Locate the cell with the specified text and output its [x, y] center coordinate. 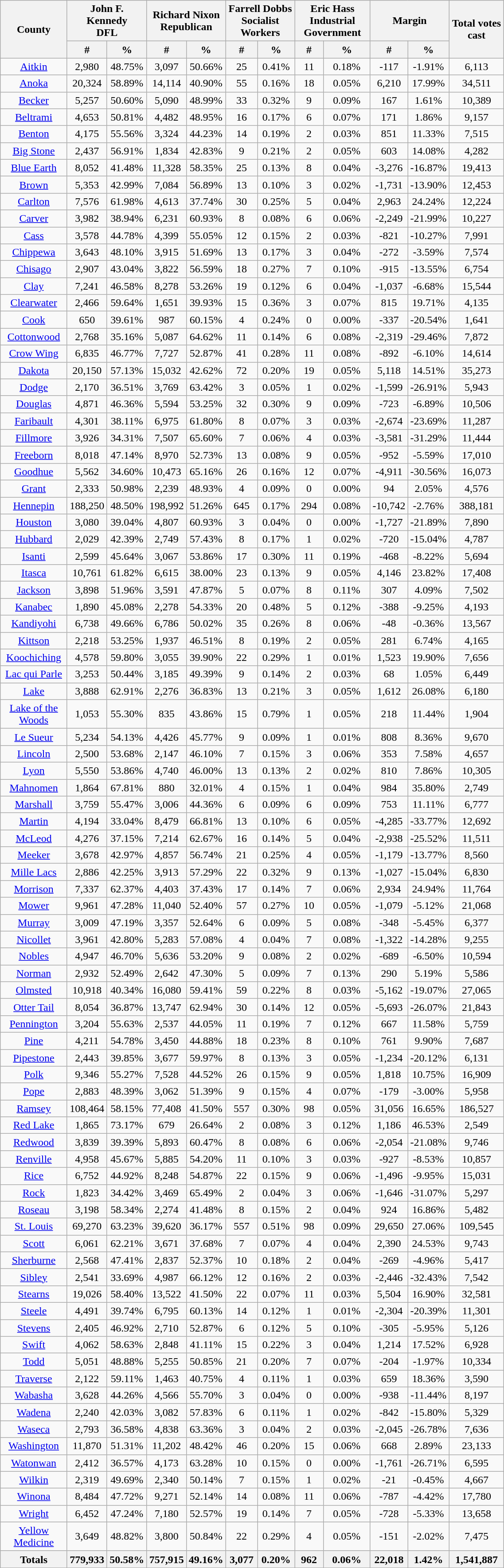
55.27% [127, 1075]
3,769 [167, 387]
-5,162 [389, 990]
-10,742 [389, 505]
17.99% [428, 83]
67.81% [127, 787]
6,835 [87, 354]
42.39% [127, 539]
2,537 [167, 1024]
11.33% [428, 134]
2,883 [87, 1092]
John F. KennedyDFL [107, 21]
49.16% [206, 1559]
4,194 [87, 821]
6,738 [87, 624]
2.89% [428, 1446]
-23.69% [428, 421]
52.64% [206, 923]
54.20% [206, 1159]
17.52% [428, 1345]
-5.59% [428, 455]
3,009 [87, 923]
659 [389, 1379]
5,087 [167, 337]
Aitkin [34, 67]
64.62% [206, 337]
-269 [389, 1260]
4,657 [477, 754]
8,479 [167, 821]
35,273 [477, 370]
2,848 [167, 1345]
12,224 [477, 201]
-2,304 [389, 1311]
3,357 [167, 923]
Wabasha [34, 1395]
Otter Tail [34, 1007]
1.86% [428, 117]
-8.53% [428, 1159]
Ramsey [34, 1108]
56.74% [206, 855]
1,186 [389, 1125]
51.31% [127, 1446]
27.06% [428, 1226]
48.10% [127, 252]
34.42% [127, 1193]
10,305 [477, 770]
7,542 [477, 1277]
Koochiching [34, 657]
6,231 [167, 218]
109,545 [477, 1226]
11,444 [477, 438]
2,390 [389, 1243]
Olmsted [34, 990]
8,970 [167, 455]
5,051 [87, 1362]
50.44% [127, 674]
7,214 [167, 838]
55.70% [206, 1395]
1.42% [428, 1559]
8,248 [167, 1176]
5,126 [477, 1328]
-6.68% [428, 286]
3,628 [87, 1395]
8,560 [477, 855]
6.74% [428, 641]
1,523 [389, 657]
33 [241, 100]
4,426 [167, 737]
17,010 [477, 455]
5.19% [428, 973]
4,740 [167, 770]
6,928 [477, 1345]
51.96% [127, 590]
6,131 [477, 1058]
Becker [34, 100]
47.14% [127, 455]
54.33% [206, 607]
Swift [34, 1345]
3,006 [167, 805]
58.35% [206, 168]
4,787 [477, 539]
19.71% [428, 303]
4,399 [167, 236]
61.80% [206, 421]
61.98% [127, 201]
4,491 [87, 1311]
50.98% [127, 488]
Redwood [34, 1142]
46.36% [127, 404]
10,857 [477, 1159]
5,297 [477, 1193]
42.97% [127, 855]
42.99% [127, 185]
45.67% [127, 1159]
-723 [389, 404]
1,904 [477, 714]
46.00% [206, 770]
218 [389, 714]
-1,731 [389, 185]
1,937 [167, 641]
2,319 [87, 1480]
Cottonwood [34, 337]
2,466 [87, 303]
55.47% [127, 805]
61.82% [127, 573]
33.69% [127, 1277]
Goodhue [34, 472]
2,405 [87, 1328]
Cook [34, 320]
2,980 [87, 67]
17,408 [477, 573]
8,018 [87, 455]
1,214 [389, 1345]
6,595 [477, 1463]
11,301 [477, 1311]
10.75% [428, 1075]
16.65% [428, 1108]
21,843 [477, 1007]
5,118 [389, 370]
5,943 [477, 387]
63.42% [206, 387]
Big Stone [34, 151]
2,549 [477, 1125]
60.15% [206, 320]
-3.00% [428, 1092]
-4.96% [428, 1260]
3,961 [87, 939]
Pennington [34, 1024]
3,926 [87, 438]
-117 [389, 67]
4,482 [167, 117]
Scott [34, 1243]
13,658 [477, 1513]
47.30% [206, 973]
4,282 [477, 151]
15,031 [477, 1176]
Dakota [34, 370]
41 [241, 354]
Kittson [34, 641]
Pope [34, 1092]
Carlton [34, 201]
2,122 [87, 1379]
21,068 [477, 906]
-14.28% [428, 939]
6,449 [477, 674]
62.37% [127, 889]
2,278 [167, 607]
3,082 [167, 1412]
-13.90% [428, 185]
7,502 [477, 590]
50.02% [206, 624]
45.64% [127, 556]
1,834 [167, 151]
198,992 [167, 505]
5,504 [389, 1294]
984 [389, 787]
-2,054 [389, 1142]
48.82% [127, 1537]
4,653 [87, 117]
-30.56% [428, 472]
23 [241, 573]
6,830 [477, 872]
3,080 [87, 523]
Clearwater [34, 303]
Lake of the Woods [34, 714]
8,278 [167, 286]
Sherburne [34, 1260]
2,029 [87, 539]
40.34% [127, 990]
-1,322 [389, 939]
4,146 [389, 573]
-821 [389, 236]
10,594 [477, 956]
-3,276 [389, 168]
2,340 [167, 1480]
42.62% [206, 370]
2,239 [167, 488]
-305 [389, 1328]
57.83% [206, 1412]
1,541,887 [477, 1559]
57.13% [127, 370]
Isanti [34, 556]
38.11% [127, 421]
39.39% [127, 1142]
-1,079 [389, 906]
6,975 [167, 421]
52.49% [127, 973]
667 [389, 1024]
-19.07% [428, 990]
Meeker [34, 855]
4,062 [87, 1345]
59.11% [127, 1379]
3,822 [167, 269]
37.68% [206, 1243]
6,615 [167, 573]
2,437 [87, 151]
-11.44% [428, 1395]
Eric HassIndustrial Government [332, 21]
66.81% [206, 821]
-892 [389, 354]
Blue Earth [34, 168]
47.41% [127, 1260]
290 [389, 973]
-2,319 [389, 337]
7,507 [167, 438]
0.48% [276, 607]
58.63% [127, 1345]
Cass [34, 236]
1,818 [389, 1075]
924 [389, 1210]
5,586 [477, 973]
810 [389, 770]
4,301 [87, 421]
2,276 [167, 691]
1,864 [87, 787]
-4,911 [389, 472]
3,671 [167, 1243]
-21.08% [428, 1142]
Lac qui Parle [34, 674]
42.83% [206, 151]
8.36% [428, 737]
32 [241, 404]
6,377 [477, 923]
9,346 [87, 1075]
3,077 [241, 1559]
3,915 [167, 252]
16.86% [428, 1210]
-1,027 [389, 872]
Pine [34, 1041]
36.83% [206, 691]
2,274 [167, 1210]
-25.52% [428, 838]
66.12% [206, 1277]
50.84% [206, 1537]
57.43% [206, 539]
14,614 [477, 354]
37.43% [206, 889]
-21 [389, 1480]
5,353 [87, 185]
50.66% [206, 67]
39,620 [167, 1226]
Steele [34, 1311]
10,473 [167, 472]
-5.95% [428, 1328]
1,823 [87, 1193]
5,550 [87, 770]
44.92% [127, 1176]
47.19% [127, 923]
50.58% [127, 1559]
4,576 [477, 488]
8,054 [87, 1007]
-1,234 [389, 1058]
36.17% [206, 1226]
4,613 [167, 201]
31,056 [389, 1108]
54.87% [206, 1176]
59.64% [127, 303]
Watonwan [34, 1463]
779,933 [87, 1559]
38.94% [127, 218]
4,211 [87, 1041]
43.04% [127, 269]
44.52% [206, 1075]
Jackson [34, 590]
23.82% [428, 573]
7,528 [167, 1075]
-2.02% [428, 1537]
16,909 [477, 1075]
6,210 [389, 83]
Faribault [34, 421]
23,133 [477, 1446]
53.20% [206, 956]
-6.10% [428, 354]
Waseca [34, 1429]
2,443 [87, 1058]
0.26% [276, 624]
-4.42% [428, 1497]
5,255 [167, 1362]
5,958 [477, 1092]
12,453 [477, 185]
Chisago [34, 269]
36.57% [127, 1463]
57.29% [206, 872]
-337 [389, 320]
10,506 [477, 404]
Hennepin [34, 505]
52.14% [206, 1497]
Wadena [34, 1412]
-842 [389, 1412]
48.93% [206, 488]
987 [167, 320]
39.85% [127, 1058]
56.59% [206, 269]
-272 [389, 252]
51.26% [206, 505]
-1,599 [389, 387]
51.69% [206, 252]
Houston [34, 523]
650 [87, 320]
6,180 [477, 691]
46 [241, 1446]
0.41% [276, 67]
Sibley [34, 1277]
9,961 [87, 906]
7,180 [167, 1513]
50.60% [127, 100]
11,870 [87, 1446]
44.36% [206, 805]
7,872 [477, 337]
1,463 [167, 1379]
Mahnomen [34, 787]
108,464 [87, 1108]
7,241 [87, 286]
Hubbard [34, 539]
5,090 [167, 100]
39.04% [127, 523]
753 [389, 805]
29,650 [389, 1226]
2,599 [87, 556]
3,062 [167, 1092]
48.75% [127, 67]
Douglas [34, 404]
-1,037 [389, 286]
4,987 [167, 1277]
7.58% [428, 754]
3,469 [167, 1193]
10,334 [477, 1362]
3,590 [477, 1379]
1,612 [389, 691]
3,185 [167, 674]
-3,581 [389, 438]
7,576 [87, 201]
3,913 [167, 872]
-48 [389, 624]
45.08% [127, 607]
48.95% [206, 117]
0.79% [276, 714]
4,857 [167, 855]
-2,249 [389, 218]
-4,285 [389, 821]
Richard NixonRepublican [186, 21]
49.69% [127, 1480]
-9.95% [428, 1176]
2,907 [87, 269]
10,227 [477, 218]
40.90% [206, 83]
294 [309, 505]
52.40% [206, 906]
2,793 [87, 1429]
Roseau [34, 1210]
48.42% [206, 1446]
39.74% [127, 1311]
Polk [34, 1075]
962 [309, 1559]
22,018 [389, 1559]
43.86% [206, 714]
-33.77% [428, 821]
62.21% [127, 1243]
58.40% [127, 1294]
1.05% [428, 674]
Rice [34, 1176]
9.90% [428, 1041]
4,165 [477, 641]
57 [241, 906]
3,578 [87, 236]
Mille Lacs [34, 872]
0.36% [276, 303]
36.58% [127, 1429]
39.61% [127, 320]
13,567 [477, 624]
48.99% [206, 100]
5,234 [87, 737]
188,250 [87, 505]
4,947 [87, 956]
7,991 [477, 236]
Red Lake [34, 1125]
41.11% [206, 1345]
835 [167, 714]
7,636 [477, 1429]
44.78% [127, 236]
-20.12% [428, 1058]
16.90% [428, 1294]
49.39% [206, 674]
645 [241, 505]
Yellow Medicine [34, 1537]
-13.55% [428, 269]
42.25% [127, 872]
-32.43% [428, 1277]
4,871 [87, 404]
14.08% [428, 151]
-348 [389, 923]
186,527 [477, 1108]
-915 [389, 269]
55.30% [127, 714]
52.73% [206, 455]
Kandiyohi [34, 624]
13,522 [167, 1294]
11,328 [167, 168]
-1,179 [389, 855]
Murray [34, 923]
4,578 [87, 657]
5,594 [167, 404]
48.88% [127, 1362]
73.17% [127, 1125]
-938 [389, 1395]
4,807 [167, 523]
63.28% [206, 1463]
11,202 [167, 1446]
46.53% [428, 1125]
63.23% [127, 1226]
Freeborn [34, 455]
808 [389, 737]
52.37% [206, 1260]
10,918 [87, 990]
9,746 [477, 1142]
14,114 [167, 83]
6,113 [477, 67]
-26.71% [428, 1463]
26.08% [428, 691]
Winona [34, 1497]
-179 [389, 1092]
9,743 [477, 1243]
46.51% [206, 641]
3,800 [167, 1537]
5,482 [477, 1210]
-1.97% [428, 1362]
Stevens [34, 1328]
2,642 [167, 973]
-20.54% [428, 320]
24.53% [428, 1243]
58.34% [127, 1210]
65.16% [206, 472]
59.41% [206, 990]
880 [167, 787]
47.24% [127, 1513]
55.63% [127, 1024]
9,670 [477, 737]
7,656 [477, 657]
47.28% [127, 906]
County [34, 29]
8,052 [87, 168]
761 [389, 1041]
-20.39% [428, 1311]
2,837 [167, 1260]
46.10% [206, 754]
17,780 [477, 1497]
Norman [34, 973]
9,271 [167, 1497]
-728 [389, 1513]
Stearns [34, 1294]
20,150 [87, 370]
24.94% [428, 889]
3,324 [167, 134]
48.50% [127, 505]
65.60% [206, 438]
39.90% [206, 657]
2,218 [87, 641]
1,053 [87, 714]
-2.76% [428, 505]
2,541 [87, 1277]
-2,674 [389, 421]
46.70% [127, 956]
62.94% [206, 1007]
18.36% [428, 1379]
10,761 [87, 573]
Beltrami [34, 117]
53.68% [127, 754]
2,147 [167, 754]
36.87% [127, 1007]
59 [241, 990]
35.16% [127, 337]
7,890 [477, 523]
24.24% [428, 201]
54.13% [127, 737]
6,752 [87, 1176]
Pipestone [34, 1058]
5,885 [167, 1159]
2.05% [428, 488]
0.24% [276, 320]
Nobles [34, 956]
0.23% [276, 1041]
10,389 [477, 100]
3,759 [87, 805]
167 [389, 100]
4,958 [87, 1159]
-26.91% [428, 387]
15,544 [477, 286]
32.01% [206, 787]
Chippewa [34, 252]
3,450 [167, 1041]
Washington [34, 1446]
27,065 [477, 990]
307 [389, 590]
3,055 [167, 657]
3,982 [87, 218]
48.39% [127, 1092]
-204 [389, 1362]
-1,727 [389, 523]
5,257 [87, 100]
5,636 [167, 956]
-2,045 [389, 1429]
603 [389, 151]
35 [241, 624]
4,276 [87, 838]
46.58% [127, 286]
4.09% [428, 590]
3,591 [167, 590]
757,915 [167, 1559]
-31.29% [428, 438]
0.28% [276, 354]
6,061 [87, 1243]
3,067 [167, 556]
34,511 [477, 83]
3,677 [167, 1058]
Benton [34, 134]
58.89% [127, 83]
Le Sueur [34, 737]
Mower [34, 906]
44.05% [206, 1024]
7,084 [167, 185]
Carver [34, 218]
4,175 [87, 134]
Morrison [34, 889]
1.61% [428, 100]
-8.22% [428, 556]
3,888 [87, 691]
0.51% [276, 1226]
11,040 [167, 906]
42.80% [127, 939]
57.08% [206, 939]
353 [389, 754]
Itasca [34, 573]
-5.45% [428, 923]
19,413 [477, 168]
Lincoln [34, 754]
55 [241, 83]
62.91% [127, 691]
-0.45% [428, 1480]
3,198 [87, 1210]
Lyon [34, 770]
Anoka [34, 83]
5,893 [167, 1142]
2,240 [87, 1412]
3,649 [87, 1537]
11,764 [477, 889]
-6.89% [428, 404]
11.58% [428, 1024]
-151 [389, 1537]
44.26% [127, 1395]
3,253 [87, 674]
5,694 [477, 556]
94 [389, 488]
38.00% [206, 573]
1,865 [87, 1125]
Marshall [34, 805]
2,710 [167, 1328]
-1,496 [389, 1176]
8,484 [87, 1497]
3,643 [87, 252]
Crow Wing [34, 354]
6,777 [477, 805]
7,475 [477, 1537]
16,080 [167, 990]
11.44% [428, 714]
668 [389, 1446]
7,337 [87, 889]
-5.33% [428, 1513]
-0.36% [428, 624]
7.86% [428, 770]
-1,646 [389, 1193]
72 [241, 370]
7,574 [477, 252]
12,692 [477, 821]
-5.12% [428, 906]
2,886 [87, 872]
13,747 [167, 1007]
55.56% [127, 134]
32,581 [477, 1294]
44.88% [206, 1041]
Traverse [34, 1379]
45.77% [206, 737]
3,204 [87, 1024]
281 [389, 641]
McLeod [34, 838]
7,727 [167, 354]
54.78% [127, 1041]
-9.25% [428, 607]
Grant [34, 488]
53.26% [206, 286]
20,324 [87, 83]
-5,693 [389, 1007]
2,934 [389, 889]
16,073 [477, 472]
Fillmore [34, 438]
4,173 [167, 1463]
2,500 [87, 754]
2,568 [87, 1260]
4,193 [477, 607]
11,511 [477, 838]
-21.99% [428, 218]
68 [389, 674]
Rock [34, 1193]
55.05% [206, 236]
52.57% [206, 1513]
6,795 [167, 1311]
-720 [389, 539]
-2,938 [389, 838]
388,181 [477, 505]
51.39% [206, 1092]
-10.27% [428, 236]
47.72% [127, 1497]
-26.07% [428, 1007]
815 [389, 303]
-689 [389, 956]
-1.91% [428, 67]
-468 [389, 556]
2,768 [87, 337]
2,963 [389, 201]
679 [167, 1125]
5,329 [477, 1412]
3,839 [87, 1142]
62.67% [206, 838]
4,135 [477, 303]
40.75% [206, 1379]
-26.78% [428, 1429]
1,641 [477, 320]
-29.46% [428, 337]
36.51% [127, 387]
Lake [34, 691]
Brown [34, 185]
3,678 [87, 855]
Clay [34, 286]
34.31% [127, 438]
851 [389, 134]
42.03% [127, 1412]
4,667 [477, 1480]
9,157 [477, 117]
Farrell DobbsSocialist Workers [260, 21]
6,754 [477, 269]
14.51% [428, 370]
34.60% [127, 472]
7,515 [477, 134]
Nicollet [34, 939]
Totals [34, 1559]
-16.87% [428, 168]
St. Louis [34, 1226]
11,287 [477, 421]
-388 [389, 607]
5,759 [477, 1024]
59.80% [127, 657]
1,651 [167, 303]
6,786 [167, 624]
65.49% [206, 1193]
3,898 [87, 590]
20 [241, 607]
50.85% [206, 1362]
Martin [34, 821]
5,562 [87, 472]
50.81% [127, 117]
46.77% [127, 354]
56.91% [127, 151]
4,566 [167, 1395]
Margin [410, 21]
-927 [389, 1159]
4,403 [167, 889]
Dodge [34, 387]
-31.07% [428, 1193]
59.97% [206, 1058]
1,890 [87, 607]
Wright [34, 1513]
50.14% [206, 1480]
-3.59% [428, 252]
-6.50% [428, 956]
-13.77% [428, 855]
-1,761 [389, 1463]
60.13% [206, 1311]
-787 [389, 1497]
47.87% [206, 590]
5,283 [167, 939]
37.15% [127, 838]
171 [389, 117]
-21.89% [428, 523]
58.15% [127, 1108]
26.64% [206, 1125]
77,408 [167, 1108]
Todd [34, 1362]
63.36% [206, 1429]
35.80% [428, 787]
6,452 [87, 1513]
2,170 [87, 387]
60.47% [206, 1142]
46.92% [127, 1328]
Wilkin [34, 1480]
4,838 [167, 1429]
39.93% [206, 303]
-2,446 [389, 1277]
5,417 [477, 1260]
19.90% [428, 657]
Renville [34, 1159]
19,026 [87, 1294]
2,412 [87, 1463]
37.74% [206, 201]
-15.80% [428, 1412]
-952 [389, 455]
15,032 [167, 370]
33.04% [127, 821]
44.23% [206, 134]
8,197 [477, 1395]
Total votes cast [477, 29]
69,270 [87, 1226]
9,255 [477, 939]
11.11% [428, 805]
Kanabec [34, 607]
2,333 [87, 488]
56.89% [206, 185]
49.66% [127, 624]
2,932 [87, 973]
3,097 [167, 67]
7,687 [477, 1041]
